Output the (x, y) coordinate of the center of the cell containing the given text.  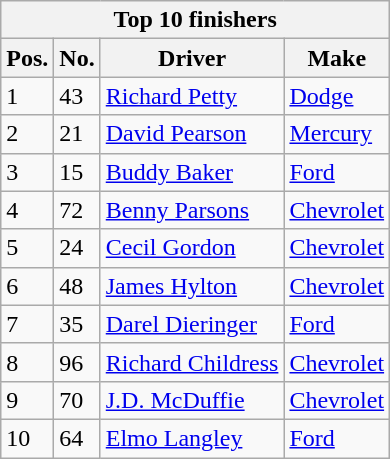
6 (28, 286)
3 (28, 172)
Dodge (337, 96)
David Pearson (192, 134)
No. (77, 58)
70 (77, 400)
Richard Childress (192, 362)
Cecil Gordon (192, 248)
Darel Dieringer (192, 324)
48 (77, 286)
7 (28, 324)
2 (28, 134)
64 (77, 438)
Top 10 finishers (196, 20)
24 (77, 248)
J.D. McDuffie (192, 400)
Benny Parsons (192, 210)
1 (28, 96)
8 (28, 362)
9 (28, 400)
James Hylton (192, 286)
96 (77, 362)
15 (77, 172)
5 (28, 248)
Make (337, 58)
4 (28, 210)
Buddy Baker (192, 172)
10 (28, 438)
Elmo Langley (192, 438)
Mercury (337, 134)
35 (77, 324)
43 (77, 96)
Richard Petty (192, 96)
Pos. (28, 58)
21 (77, 134)
72 (77, 210)
Driver (192, 58)
